Detect which cell encompasses the target text, then output its [x, y] center coordinate. 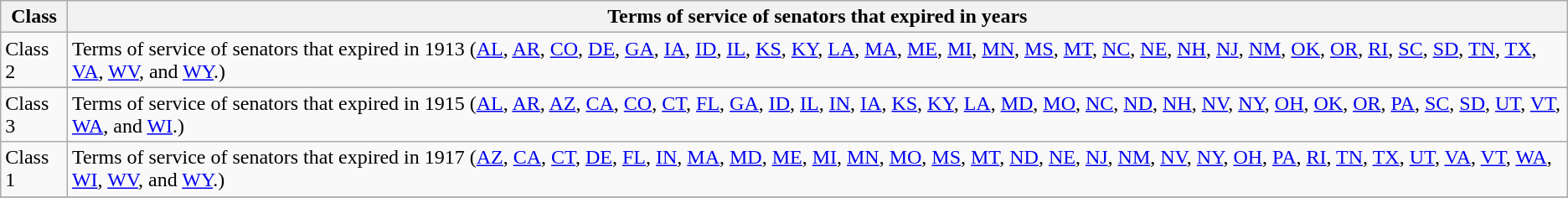
Class 2 [34, 60]
Terms of service of senators that expired in years [818, 17]
Class 3 [34, 114]
Class 1 [34, 169]
Class [34, 17]
